Detect which cell encompasses the target text, then output its [x, y] center coordinate. 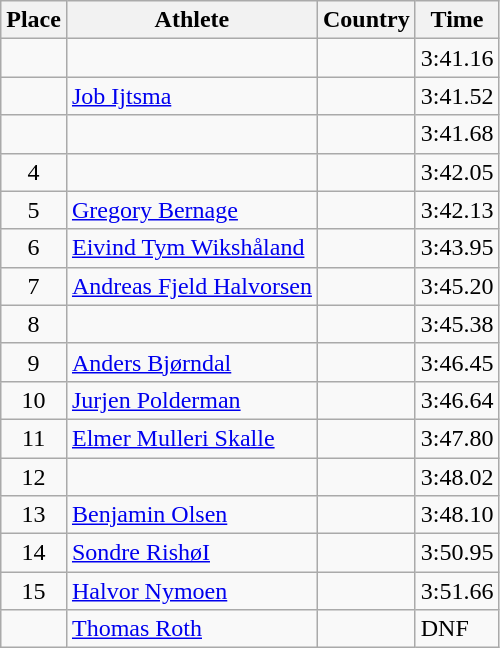
3:50.95 [457, 553]
14 [34, 553]
3:41.68 [457, 134]
3:45.20 [457, 286]
3:48.02 [457, 477]
8 [34, 324]
3:43.95 [457, 248]
4 [34, 172]
3:48.10 [457, 515]
3:45.38 [457, 324]
3:42.13 [457, 210]
7 [34, 286]
Time [457, 20]
3:41.16 [457, 58]
Elmer Mulleri Skalle [192, 438]
Benjamin Olsen [192, 515]
Athlete [192, 20]
3:51.66 [457, 591]
3:46.64 [457, 400]
DNF [457, 629]
13 [34, 515]
Halvor Nymoen [192, 591]
11 [34, 438]
Job Ijtsma [192, 96]
Eivind Tym Wikshåland [192, 248]
6 [34, 248]
10 [34, 400]
Anders Bjørndal [192, 362]
12 [34, 477]
Jurjen Polderman [192, 400]
Place [34, 20]
3:41.52 [457, 96]
Andreas Fjeld Halvorsen [192, 286]
Sondre RishøI [192, 553]
3:42.05 [457, 172]
3:46.45 [457, 362]
Thomas Roth [192, 629]
Country [366, 20]
3:47.80 [457, 438]
5 [34, 210]
9 [34, 362]
Gregory Bernage [192, 210]
15 [34, 591]
